Identify which cell holds the provided text, then report its (X, Y) central coordinate. 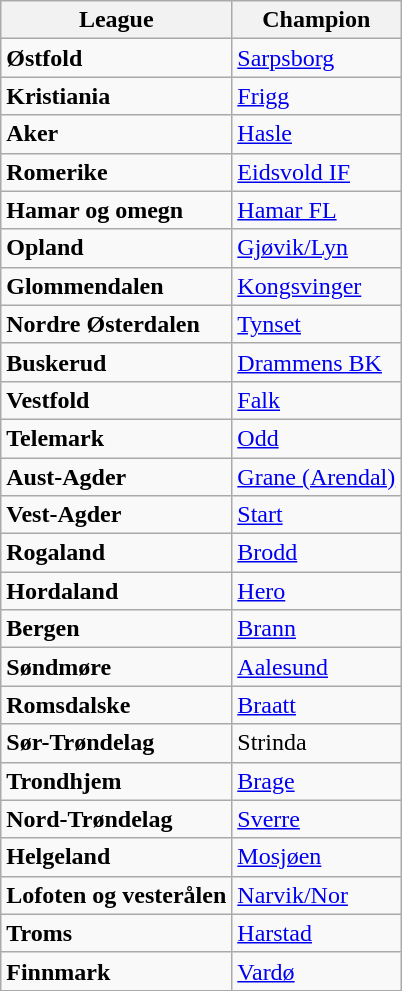
Eidsvold IF (316, 172)
Rogaland (116, 553)
Søndmøre (116, 667)
Østfold (116, 58)
Grane (Arendal) (316, 477)
Glommendalen (116, 286)
Braatt (316, 705)
Brodd (316, 553)
Aust-Agder (116, 477)
Mosjøen (316, 857)
Falk (316, 400)
Troms (116, 933)
Narvik/Nor (316, 895)
Trondhjem (116, 781)
Champion (316, 20)
Odd (316, 438)
Brann (316, 629)
Tynset (316, 324)
Hasle (316, 134)
Brage (316, 781)
Aalesund (316, 667)
Romerike (116, 172)
Aker (116, 134)
Sarpsborg (316, 58)
Drammens BK (316, 362)
Finnmark (116, 971)
Helgeland (116, 857)
Bergen (116, 629)
Hero (316, 591)
Strinda (316, 743)
Nord-Trøndelag (116, 819)
Lofoten og vesterålen (116, 895)
Sverre (316, 819)
Hamar FL (316, 210)
Vestfold (116, 400)
Harstad (316, 933)
Kristiania (116, 96)
Hordaland (116, 591)
Sør-Trøndelag (116, 743)
Romsdalske (116, 705)
Vardø (316, 971)
Frigg (316, 96)
Gjøvik/Lyn (316, 248)
League (116, 20)
Nordre Østerdalen (116, 324)
Start (316, 515)
Kongsvinger (316, 286)
Hamar og omegn (116, 210)
Buskerud (116, 362)
Telemark (116, 438)
Vest-Agder (116, 515)
Opland (116, 248)
